Return the [x, y] coordinate for the center point of the cell that contains the specified text.  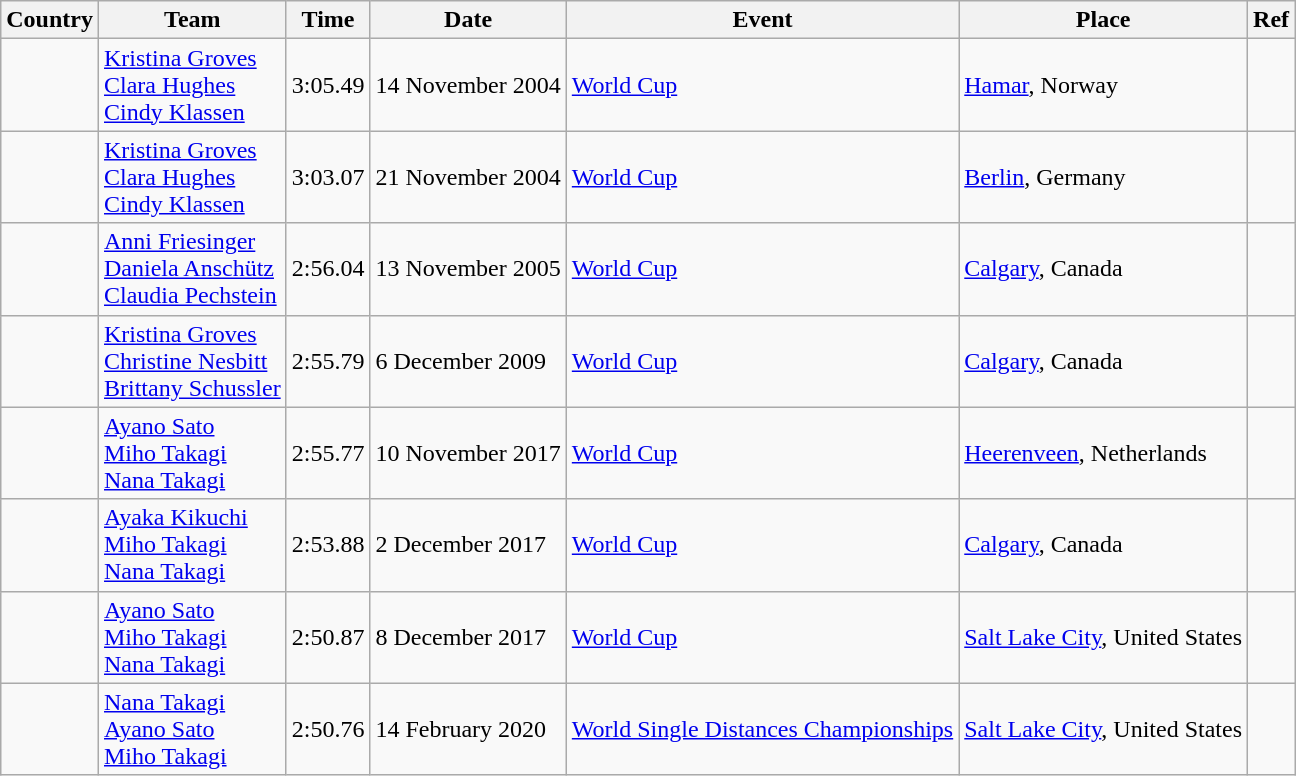
13 November 2005 [468, 269]
2:53.88 [328, 545]
3:03.07 [328, 177]
Ayaka KikuchiMiho TakagiNana Takagi [192, 545]
Place [1104, 20]
3:05.49 [328, 85]
10 November 2017 [468, 453]
21 November 2004 [468, 177]
2:55.77 [328, 453]
14 February 2020 [468, 729]
Team [192, 20]
2 December 2017 [468, 545]
Berlin, Germany [1104, 177]
Date [468, 20]
Anni FriesingerDaniela AnschützClaudia Pechstein [192, 269]
Time [328, 20]
Kristina GrovesChristine NesbittBrittany Schussler [192, 361]
World Single Distances Championships [762, 729]
6 December 2009 [468, 361]
Nana TakagiAyano SatoMiho Takagi [192, 729]
2:50.87 [328, 637]
Heerenveen, Netherlands [1104, 453]
Country [50, 20]
14 November 2004 [468, 85]
Hamar, Norway [1104, 85]
Event [762, 20]
2:55.79 [328, 361]
2:50.76 [328, 729]
Ref [1272, 20]
8 December 2017 [468, 637]
2:56.04 [328, 269]
